Search for the cell housing the specified text and yield its [X, Y] center coordinate. 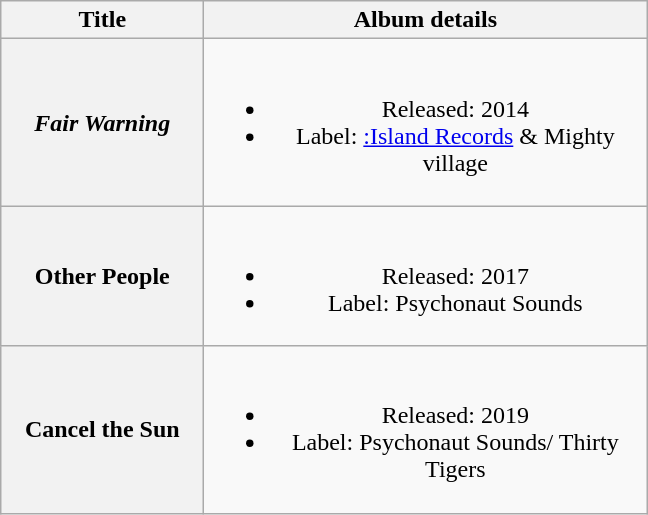
Released: 2014Label: :Island Records & Mighty village [426, 122]
Fair Warning [102, 122]
Cancel the Sun [102, 430]
Title [102, 20]
Other People [102, 276]
Released: 2017Label: Psychonaut Sounds [426, 276]
Released: 2019Label: Psychonaut Sounds/ Thirty Tigers [426, 430]
Album details [426, 20]
